Pinpoint the cell where the given text exists, returning its [X, Y] midpoint coordinate. 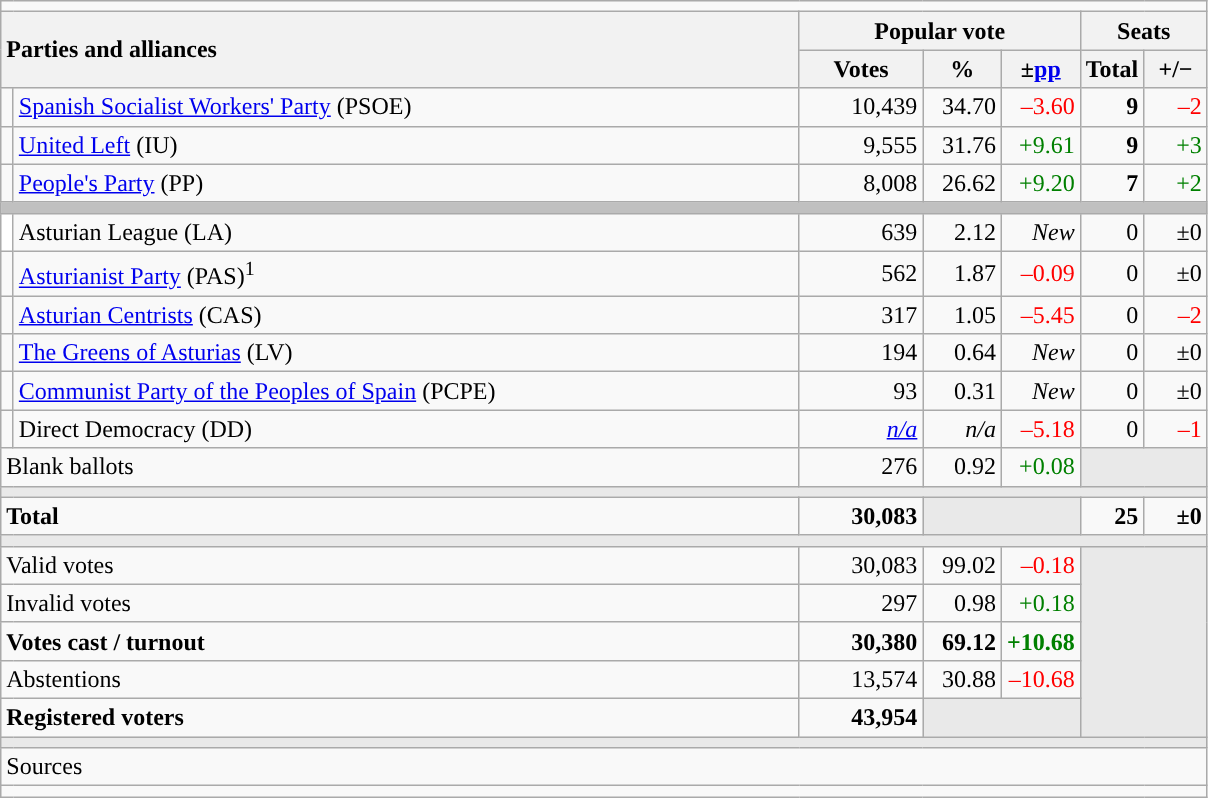
69.12 [962, 641]
Popular vote [940, 31]
317 [861, 315]
+0.08 [1040, 467]
% [962, 69]
1.05 [962, 315]
–5.18 [1040, 429]
Blank ballots [400, 467]
+/− [1176, 69]
8,008 [861, 183]
562 [861, 274]
+2 [1176, 183]
Communist Party of the Peoples of Spain (PCPE) [406, 391]
+9.20 [1040, 183]
–5.45 [1040, 315]
0.31 [962, 391]
Sources [604, 767]
Votes [861, 69]
0.64 [962, 353]
People's Party (PP) [406, 183]
Asturian Centrists (CAS) [406, 315]
–10.68 [1040, 679]
Invalid votes [400, 603]
–3.60 [1040, 107]
–0.09 [1040, 274]
0.98 [962, 603]
276 [861, 467]
+3 [1176, 145]
30.88 [962, 679]
Abstentions [400, 679]
9,555 [861, 145]
194 [861, 353]
–1 [1176, 429]
+9.61 [1040, 145]
25 [1112, 516]
93 [861, 391]
10,439 [861, 107]
2.12 [962, 232]
43,954 [861, 718]
30,380 [861, 641]
Asturianist Party (PAS)1 [406, 274]
Spanish Socialist Workers' Party (PSOE) [406, 107]
1.87 [962, 274]
Valid votes [400, 565]
+0.18 [1040, 603]
Seats [1144, 31]
7 [1112, 183]
99.02 [962, 565]
The Greens of Asturias (LV) [406, 353]
+10.68 [1040, 641]
Parties and alliances [400, 50]
–0.18 [1040, 565]
Registered voters [400, 718]
0.92 [962, 467]
Direct Democracy (DD) [406, 429]
34.70 [962, 107]
Asturian League (LA) [406, 232]
United Left (IU) [406, 145]
26.62 [962, 183]
±pp [1040, 69]
31.76 [962, 145]
13,574 [861, 679]
297 [861, 603]
Votes cast / turnout [400, 641]
639 [861, 232]
